From the cell containing the given text, extract its center point as [x, y] coordinate. 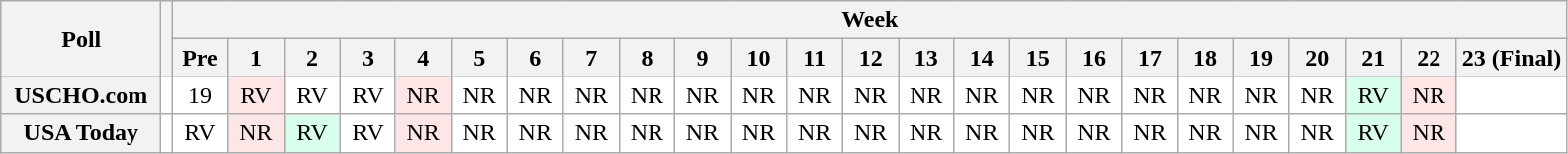
5 [479, 58]
18 [1205, 58]
2 [312, 58]
9 [702, 58]
23 (Final) [1511, 58]
13 [926, 58]
10 [759, 58]
14 [982, 58]
USCHO.com [82, 95]
USA Today [82, 133]
22 [1429, 58]
21 [1373, 58]
Week [870, 20]
7 [591, 58]
Poll [82, 39]
3 [368, 58]
12 [871, 58]
Pre [200, 58]
15 [1038, 58]
11 [815, 58]
1 [256, 58]
8 [647, 58]
6 [535, 58]
20 [1317, 58]
4 [423, 58]
16 [1094, 58]
17 [1150, 58]
